Return the (x, y) coordinate for the center point of the cell that contains the specified text.  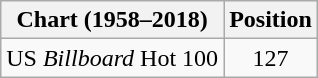
127 (271, 58)
US Billboard Hot 100 (112, 58)
Chart (1958–2018) (112, 20)
Position (271, 20)
